Output the (X, Y) coordinate of the center of the cell containing the given text.  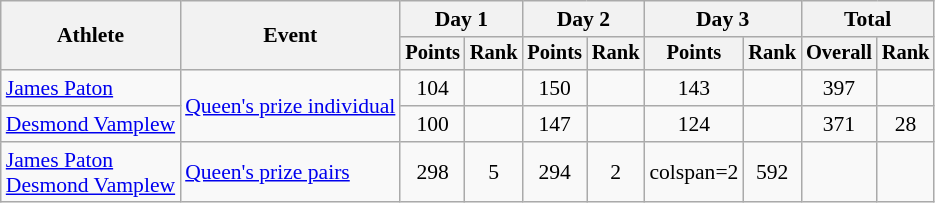
147 (554, 124)
Day 3 (722, 19)
Desmond Vamplew (90, 124)
104 (432, 88)
Queen's prize individual (290, 106)
James Paton (90, 88)
397 (839, 88)
298 (432, 172)
150 (554, 88)
Overall (839, 54)
124 (694, 124)
Queen's prize pairs (290, 172)
100 (432, 124)
Athlete (90, 36)
James PatonDesmond Vamplew (90, 172)
Total (868, 19)
592 (772, 172)
colspan=2 (694, 172)
143 (694, 88)
294 (554, 172)
Day 1 (461, 19)
2 (616, 172)
371 (839, 124)
28 (906, 124)
Day 2 (583, 19)
Event (290, 36)
5 (494, 172)
